Find where the given text appears and provide that cell's center as [x, y] coordinate. 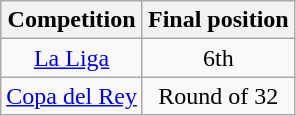
Round of 32 [218, 96]
La Liga [72, 58]
Copa del Rey [72, 96]
Final position [218, 20]
6th [218, 58]
Competition [72, 20]
